From the cell containing the given text, extract its center point as (X, Y) coordinate. 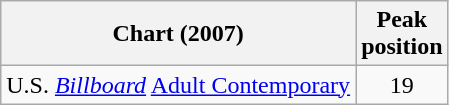
19 (402, 85)
Chart (2007) (178, 34)
Peakposition (402, 34)
U.S. Billboard Adult Contemporary (178, 85)
